Pinpoint the cell where the given text exists, returning its (x, y) midpoint coordinate. 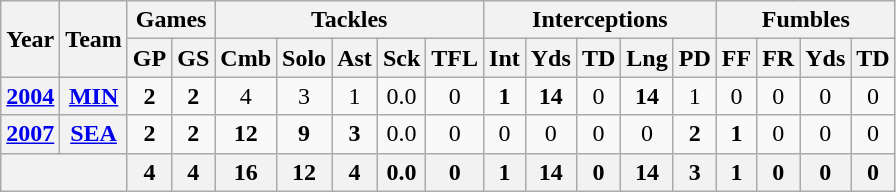
Int (505, 58)
Fumbles (806, 20)
Solo (304, 58)
9 (304, 134)
2007 (30, 134)
Interceptions (600, 20)
Lng (647, 58)
PD (694, 58)
TFL (455, 58)
Team (94, 39)
Cmb (246, 58)
FF (736, 58)
GP (149, 58)
Sck (401, 58)
MIN (94, 96)
FR (778, 58)
16 (246, 172)
2004 (30, 96)
SEA (94, 134)
GS (194, 58)
Games (170, 20)
Ast (355, 58)
Year (30, 39)
Tackles (350, 20)
